Return the (X, Y) coordinate for the center point of the cell that contains the specified text.  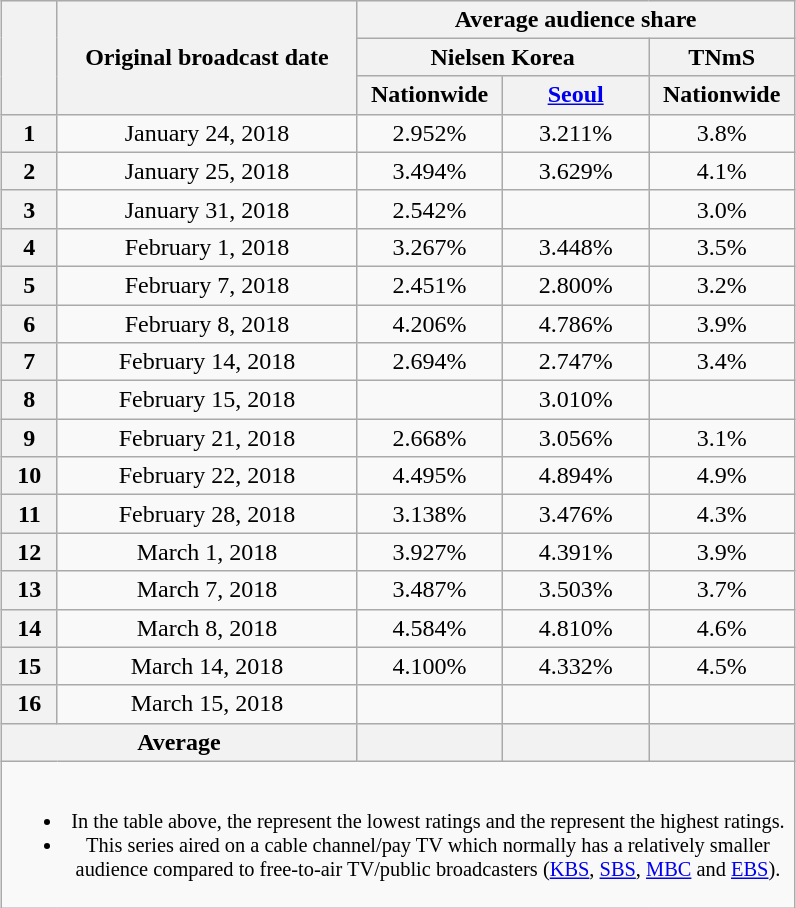
3.056% (576, 438)
1 (29, 133)
4.391% (576, 552)
8 (29, 400)
2.747% (576, 362)
4.894% (576, 476)
6 (29, 323)
January 24, 2018 (206, 133)
3 (29, 209)
3.0% (722, 209)
4.332% (576, 666)
February 1, 2018 (206, 247)
4 (29, 247)
3.487% (430, 590)
3.503% (576, 590)
4.1% (722, 171)
2.542% (430, 209)
February 22, 2018 (206, 476)
3.629% (576, 171)
2.952% (430, 133)
January 31, 2018 (206, 209)
March 14, 2018 (206, 666)
February 21, 2018 (206, 438)
4.786% (576, 323)
February 28, 2018 (206, 514)
February 7, 2018 (206, 285)
Original broadcast date (206, 57)
3.1% (722, 438)
3.2% (722, 285)
3.7% (722, 590)
12 (29, 552)
15 (29, 666)
2.694% (430, 362)
TNmS (722, 57)
February 14, 2018 (206, 362)
3.494% (430, 171)
4.6% (722, 628)
Nielsen Korea (503, 57)
February 15, 2018 (206, 400)
13 (29, 590)
5 (29, 285)
3.5% (722, 247)
10 (29, 476)
4.9% (722, 476)
14 (29, 628)
2.800% (576, 285)
March 8, 2018 (206, 628)
4.584% (430, 628)
3.448% (576, 247)
4.3% (722, 514)
Average (178, 742)
3.476% (576, 514)
4.495% (430, 476)
3.927% (430, 552)
4.100% (430, 666)
Seoul (576, 95)
2.451% (430, 285)
March 1, 2018 (206, 552)
3.010% (576, 400)
4.5% (722, 666)
February 8, 2018 (206, 323)
3.8% (722, 133)
March 15, 2018 (206, 704)
2.668% (430, 438)
3.267% (430, 247)
Average audience share (576, 19)
9 (29, 438)
4.810% (576, 628)
3.4% (722, 362)
January 25, 2018 (206, 171)
7 (29, 362)
3.211% (576, 133)
11 (29, 514)
March 7, 2018 (206, 590)
2 (29, 171)
3.138% (430, 514)
4.206% (430, 323)
16 (29, 704)
